Return the [X, Y] coordinate for the center point of the cell that contains the specified text.  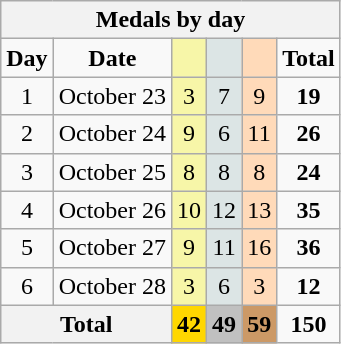
19 [309, 96]
59 [260, 324]
2 [27, 134]
1 [27, 96]
5 [27, 248]
16 [260, 248]
13 [260, 210]
October 28 [112, 286]
October 27 [112, 248]
7 [224, 96]
150 [309, 324]
October 23 [112, 96]
October 24 [112, 134]
Date [112, 58]
10 [190, 210]
36 [309, 248]
24 [309, 172]
4 [27, 210]
Day [27, 58]
Medals by day [170, 20]
49 [224, 324]
26 [309, 134]
42 [190, 324]
October 26 [112, 210]
35 [309, 210]
October 25 [112, 172]
